For the text-containing cell, return its midpoint in [x, y] coordinate format. 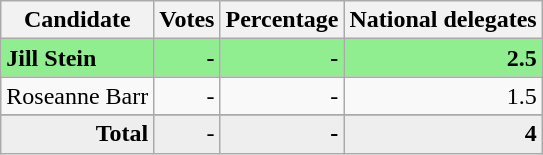
National delegates [443, 20]
Roseanne Barr [78, 96]
Jill Stein [78, 58]
Total [78, 134]
2.5 [443, 58]
Candidate [78, 20]
Percentage [282, 20]
4 [443, 134]
Votes [187, 20]
1.5 [443, 96]
